From the cell containing the given text, extract its center point as (X, Y) coordinate. 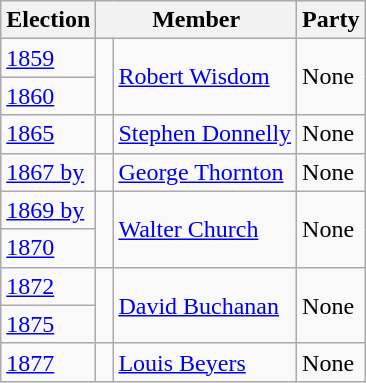
Robert Wisdom (205, 77)
1860 (48, 96)
1877 (48, 362)
1875 (48, 324)
Member (196, 20)
Election (48, 20)
Walter Church (205, 229)
Stephen Donnelly (205, 134)
1872 (48, 286)
Louis Beyers (205, 362)
David Buchanan (205, 305)
1865 (48, 134)
1867 by (48, 172)
George Thornton (205, 172)
1870 (48, 248)
1869 by (48, 210)
Party (331, 20)
1859 (48, 58)
